Pinpoint the cell where the given text exists, returning its [X, Y] midpoint coordinate. 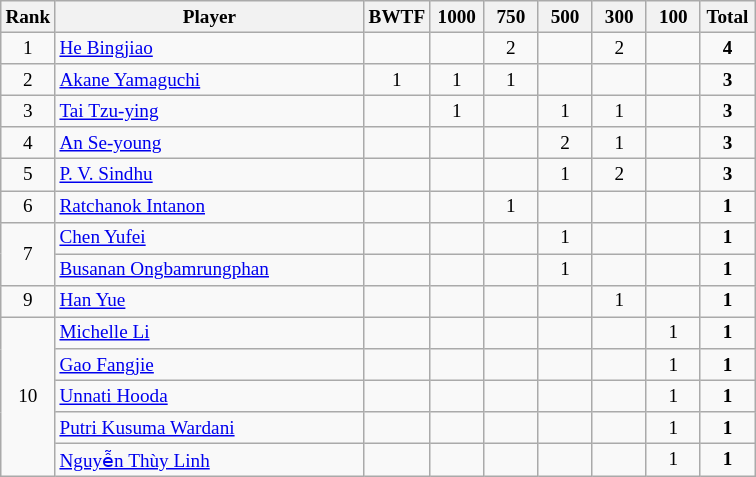
Gao Fangjie [210, 365]
Tai Tzu-ying [210, 111]
Michelle Li [210, 333]
P. V. Sindhu [210, 175]
Player [210, 17]
BWTF [397, 17]
5 [28, 175]
9 [28, 301]
Putri Kusuma Wardani [210, 428]
Akane Yamaguchi [210, 80]
Busanan Ongbamrungphan [210, 270]
7 [28, 254]
Han Yue [210, 301]
Chen Yufei [210, 238]
An Se-young [210, 143]
He Bingjiao [210, 48]
Nguyễn Thùy Linh [210, 460]
1000 [457, 17]
500 [565, 17]
Total [727, 17]
Rank [28, 17]
300 [619, 17]
10 [28, 397]
Ratchanok Intanon [210, 206]
100 [673, 17]
Unnati Hooda [210, 396]
6 [28, 206]
750 [511, 17]
